Locate the cell with the specified text and output its [X, Y] center coordinate. 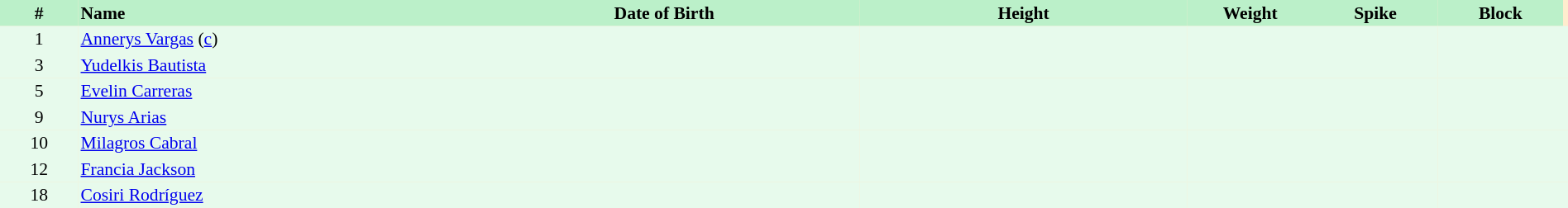
Block [1500, 13]
Milagros Cabral [273, 144]
1 [39, 40]
9 [39, 117]
5 [39, 91]
Yudelkis Bautista [273, 65]
12 [39, 169]
# [39, 13]
Annerys Vargas (c) [273, 40]
Evelin Carreras [273, 91]
Nurys Arias [273, 117]
3 [39, 65]
Cosiri Rodríguez [273, 195]
Spike [1374, 13]
Francia Jackson [273, 169]
Date of Birth [664, 13]
10 [39, 144]
Weight [1250, 13]
Name [273, 13]
18 [39, 195]
Height [1024, 13]
